Search for the cell housing the specified text and yield its (X, Y) center coordinate. 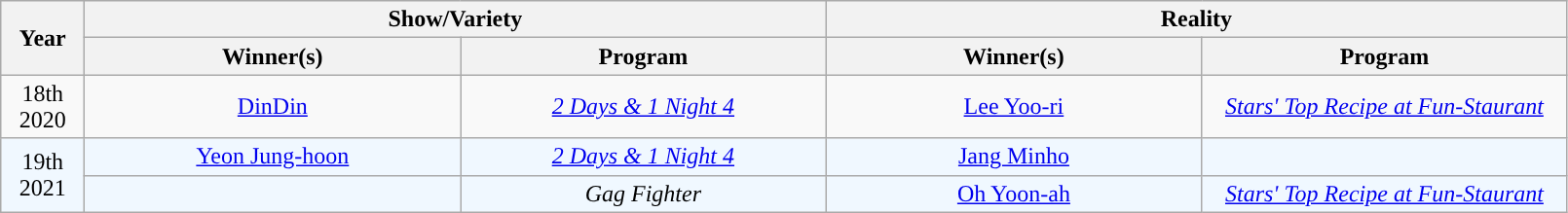
Reality (1196, 19)
Jang Minho (1014, 157)
Lee Yoo-ri (1014, 107)
18th2020 (43, 107)
Oh Yoon-ah (1014, 194)
DinDin (273, 107)
Yeon Jung-hoon (273, 157)
Year (43, 38)
Gag Fighter (643, 194)
Show/Variety (456, 19)
19th2021 (43, 175)
